Detect which cell encompasses the target text, then output its [x, y] center coordinate. 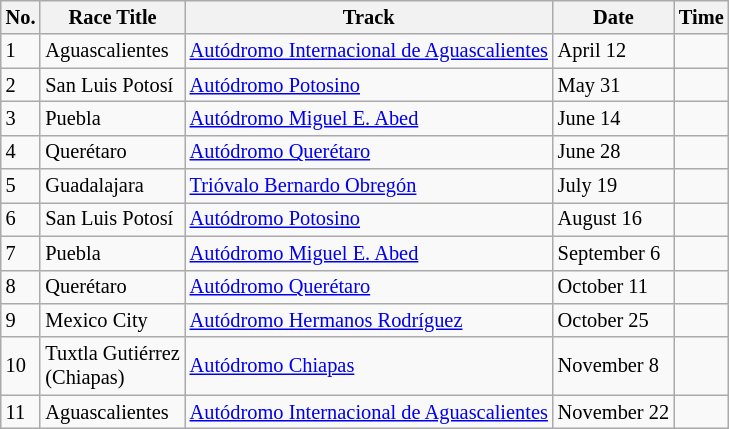
Tuxtla Gutiérrez(Chiapas) [112, 366]
9 [21, 320]
10 [21, 366]
Autódromo Hermanos Rodríguez [369, 320]
September 6 [614, 253]
June 14 [614, 118]
October 11 [614, 287]
April 12 [614, 51]
Time [702, 17]
2 [21, 85]
3 [21, 118]
7 [21, 253]
1 [21, 51]
8 [21, 287]
4 [21, 152]
11 [21, 412]
October 25 [614, 320]
August 16 [614, 219]
Race Title [112, 17]
Autódromo Chiapas [369, 366]
No. [21, 17]
Date [614, 17]
Trióvalo Bernardo Obregón [369, 186]
November 22 [614, 412]
5 [21, 186]
July 19 [614, 186]
Guadalajara [112, 186]
Track [369, 17]
November 8 [614, 366]
June 28 [614, 152]
6 [21, 219]
May 31 [614, 85]
Mexico City [112, 320]
